Detect which cell encompasses the target text, then output its [X, Y] center coordinate. 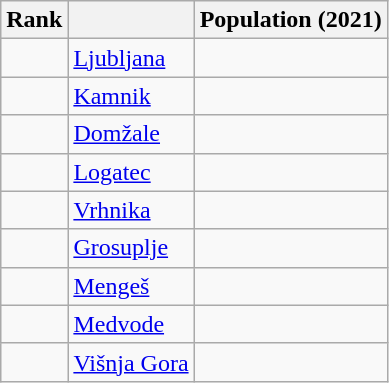
Ljubljana [131, 58]
Kamnik [131, 96]
Mengeš [131, 286]
Domžale [131, 134]
Medvode [131, 324]
Population (2021) [290, 20]
Višnja Gora [131, 362]
Grosuplje [131, 248]
Rank [34, 20]
Vrhnika [131, 210]
Logatec [131, 172]
